Determine the (X, Y) coordinate at the center of the cell enclosing the given text.  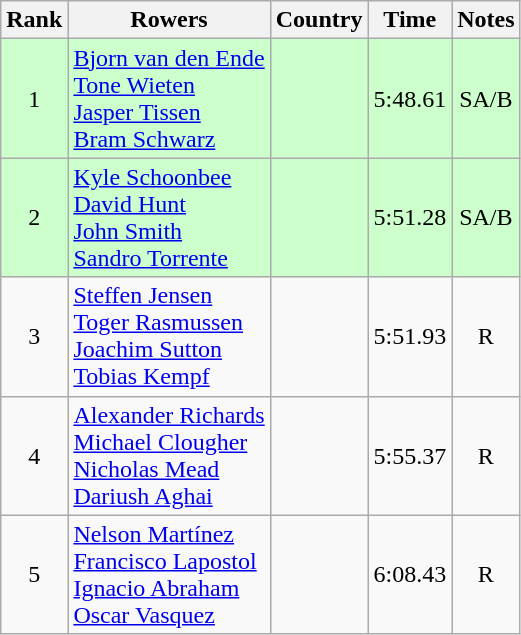
5 (34, 574)
5:51.93 (410, 336)
Bjorn van den EndeTone WietenJasper TissenBram Schwarz (169, 98)
Alexander RichardsMichael ClougherNicholas MeadDariush Aghai (169, 456)
3 (34, 336)
6:08.43 (410, 574)
4 (34, 456)
Time (410, 20)
5:48.61 (410, 98)
5:51.28 (410, 218)
Country (319, 20)
Steffen JensenToger RasmussenJoachim SuttonTobias Kempf (169, 336)
Nelson MartínezFrancisco LapostolIgnacio AbrahamOscar Vasquez (169, 574)
Rank (34, 20)
2 (34, 218)
Kyle SchoonbeeDavid HuntJohn SmithSandro Torrente (169, 218)
5:55.37 (410, 456)
1 (34, 98)
Rowers (169, 20)
Notes (486, 20)
